Return (X, Y) of the center of cell containing provided text 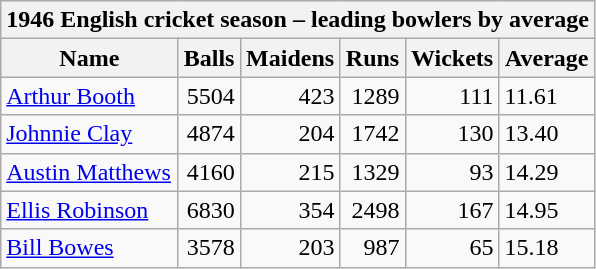
1289 (372, 96)
15.18 (546, 248)
203 (290, 248)
Wickets (452, 58)
167 (452, 210)
Runs (372, 58)
6830 (209, 210)
130 (452, 134)
204 (290, 134)
65 (452, 248)
Ellis Robinson (90, 210)
11.61 (546, 96)
4160 (209, 172)
2498 (372, 210)
93 (452, 172)
Austin Matthews (90, 172)
4874 (209, 134)
215 (290, 172)
423 (290, 96)
Balls (209, 58)
Maidens (290, 58)
Bill Bowes (90, 248)
354 (290, 210)
1329 (372, 172)
Average (546, 58)
14.95 (546, 210)
Arthur Booth (90, 96)
3578 (209, 248)
13.40 (546, 134)
111 (452, 96)
Name (90, 58)
1742 (372, 134)
Johnnie Clay (90, 134)
5504 (209, 96)
1946 English cricket season – leading bowlers by average (298, 20)
14.29 (546, 172)
987 (372, 248)
